Return the [X, Y] coordinate for the center point of the cell that contains the specified text.  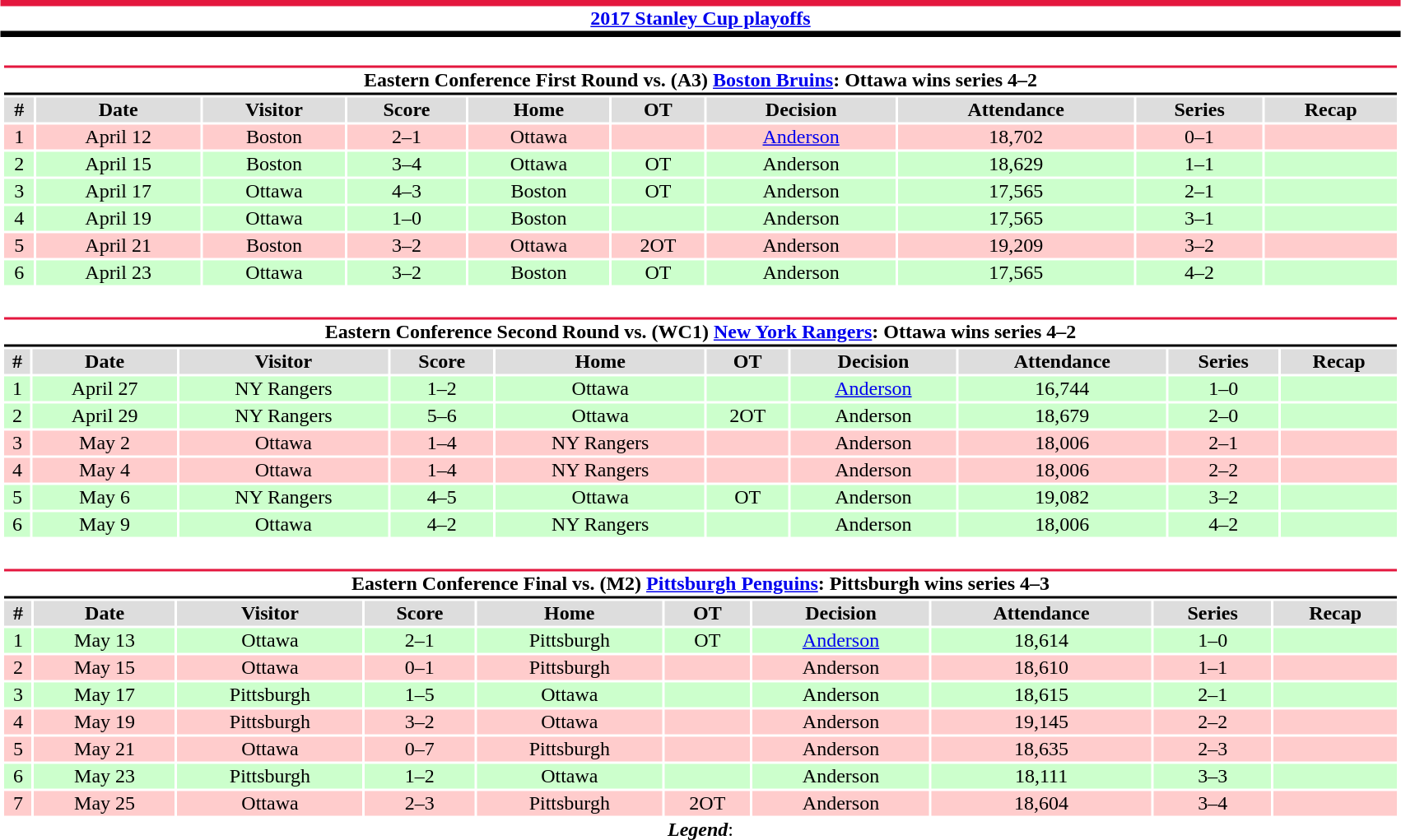
April 15 [119, 164]
May 13 [105, 641]
18,679 [1062, 415]
2–0 [1223, 415]
3–1 [1199, 218]
19,145 [1040, 722]
18,702 [1016, 137]
7 [18, 804]
May 9 [105, 524]
May 6 [105, 498]
April 21 [119, 246]
April 27 [105, 389]
May 2 [105, 443]
May 19 [105, 722]
April 29 [105, 415]
4–5 [441, 498]
3–3 [1213, 776]
April 19 [119, 218]
May 15 [105, 667]
5–6 [441, 415]
0–7 [420, 750]
18,604 [1040, 804]
19,209 [1016, 246]
19,082 [1062, 498]
May 4 [105, 470]
Eastern Conference Final vs. (M2) Pittsburgh Penguins: Pittsburgh wins series 4–3 [700, 584]
May 17 [105, 695]
18,615 [1040, 695]
18,635 [1040, 750]
May 21 [105, 750]
April 12 [119, 137]
18,610 [1040, 667]
1–5 [420, 695]
May 23 [105, 776]
April 17 [119, 192]
18,629 [1016, 164]
4–3 [407, 192]
April 23 [119, 272]
2017 Stanley Cup playoffs [700, 18]
18,111 [1040, 776]
Eastern Conference First Round vs. (A3) Boston Bruins: Ottawa wins series 4–2 [700, 81]
16,744 [1062, 389]
18,614 [1040, 641]
May 25 [105, 804]
Eastern Conference Second Round vs. (WC1) New York Rangers: Ottawa wins series 4–2 [700, 332]
